Pinpoint the cell where the given text exists, returning its [X, Y] midpoint coordinate. 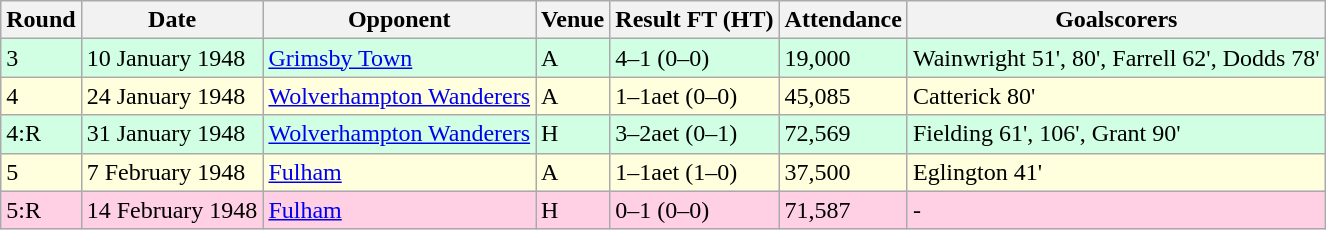
Grimsby Town [400, 58]
Round [41, 20]
4–1 (0–0) [694, 58]
Goalscorers [1116, 20]
Catterick 80' [1116, 96]
5:R [41, 210]
Wainwright 51', 80', Farrell 62', Dodds 78' [1116, 58]
31 January 1948 [172, 134]
4:R [41, 134]
37,500 [843, 172]
Result FT (HT) [694, 20]
Opponent [400, 20]
4 [41, 96]
- [1116, 210]
1–1aet (1–0) [694, 172]
7 February 1948 [172, 172]
71,587 [843, 210]
Venue [573, 20]
Attendance [843, 20]
24 January 1948 [172, 96]
45,085 [843, 96]
Date [172, 20]
Fielding 61', 106', Grant 90' [1116, 134]
10 January 1948 [172, 58]
3–2aet (0–1) [694, 134]
1–1aet (0–0) [694, 96]
5 [41, 172]
19,000 [843, 58]
14 February 1948 [172, 210]
0–1 (0–0) [694, 210]
Eglington 41' [1116, 172]
3 [41, 58]
72,569 [843, 134]
